Determine the (X, Y) coordinate at the center of the cell enclosing the given text.  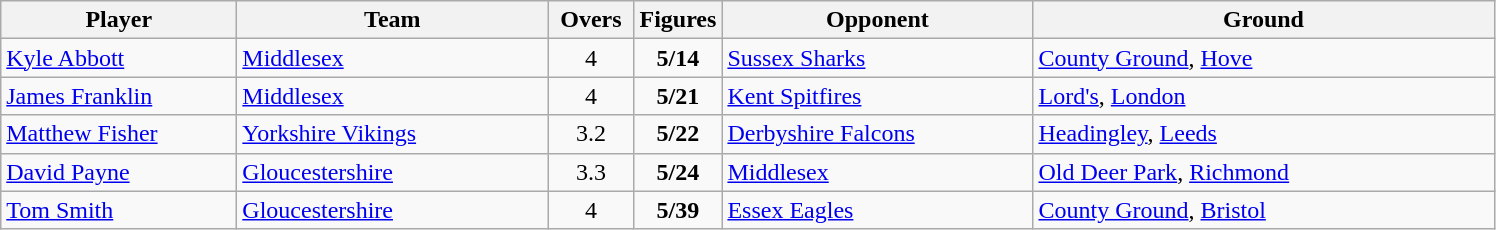
Overs (591, 20)
Lord's, London (1264, 96)
3.3 (591, 172)
James Franklin (119, 96)
Old Deer Park, Richmond (1264, 172)
Team (392, 20)
Player (119, 20)
County Ground, Hove (1264, 58)
Opponent (878, 20)
3.2 (591, 134)
Tom Smith (119, 210)
Matthew Fisher (119, 134)
Kyle Abbott (119, 58)
Headingley, Leeds (1264, 134)
County Ground, Bristol (1264, 210)
Derbyshire Falcons (878, 134)
5/14 (678, 58)
Yorkshire Vikings (392, 134)
Figures (678, 20)
Sussex Sharks (878, 58)
5/22 (678, 134)
David Payne (119, 172)
5/39 (678, 210)
5/24 (678, 172)
Kent Spitfires (878, 96)
Ground (1264, 20)
Essex Eagles (878, 210)
5/21 (678, 96)
